Extract the (x, y) coordinate from the center of the cell holding the provided text.  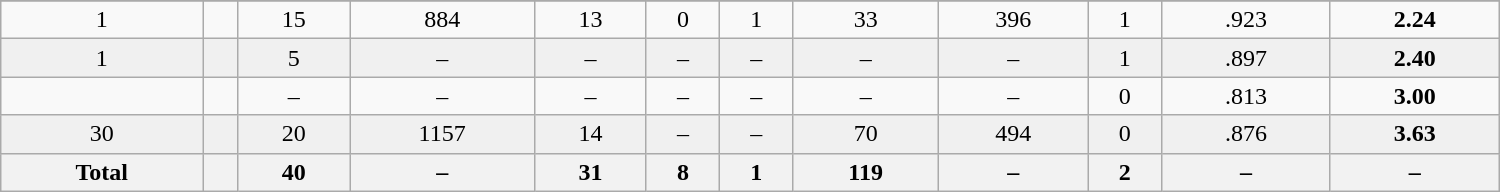
31 (591, 172)
1157 (442, 134)
5 (294, 58)
Total (102, 172)
.897 (1246, 58)
70 (866, 134)
3.00 (1414, 96)
8 (682, 172)
.813 (1246, 96)
13 (591, 20)
2.24 (1414, 20)
33 (866, 20)
15 (294, 20)
2 (1124, 172)
396 (1013, 20)
20 (294, 134)
30 (102, 134)
14 (591, 134)
494 (1013, 134)
.876 (1246, 134)
40 (294, 172)
.923 (1246, 20)
3.63 (1414, 134)
119 (866, 172)
2.40 (1414, 58)
884 (442, 20)
